Detect which cell encompasses the target text, then output its (x, y) center coordinate. 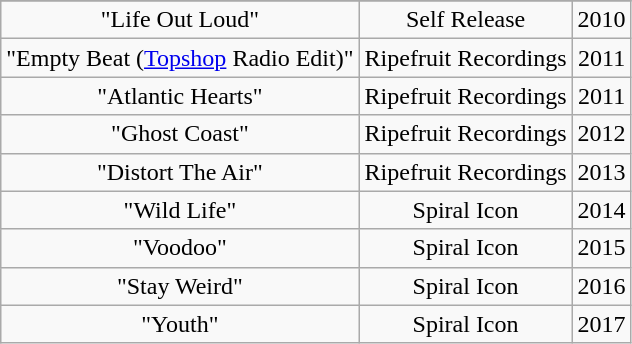
"Stay Weird" (180, 286)
2013 (602, 172)
2015 (602, 248)
Self Release (466, 20)
"Life Out Loud" (180, 20)
2010 (602, 20)
2012 (602, 134)
2017 (602, 324)
"Ghost Coast" (180, 134)
"Wild Life" (180, 210)
"Distort The Air" (180, 172)
"Atlantic Hearts" (180, 96)
"Voodoo" (180, 248)
2016 (602, 286)
"Empty Beat (Topshop Radio Edit)" (180, 58)
2014 (602, 210)
"Youth" (180, 324)
